Provide the [X, Y] coordinate of the cell's center where the given text is located.  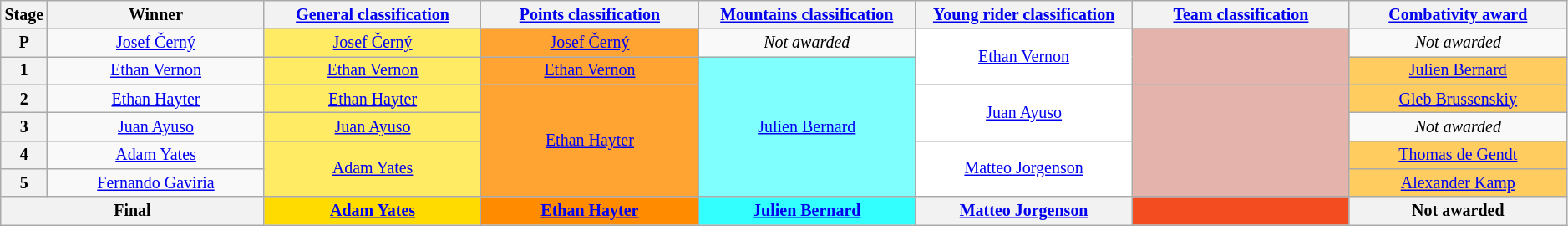
Mountains classification [807, 15]
Alexander Kamp [1458, 182]
2 [24, 99]
Points classification [590, 15]
5 [24, 182]
Team classification [1241, 15]
3 [24, 127]
P [24, 44]
1 [24, 70]
4 [24, 154]
General classification [373, 15]
Combativity award [1458, 15]
Gleb Brussenskiy [1458, 99]
Stage [24, 15]
Final [132, 211]
Young rider classification [1024, 15]
Winner [155, 15]
Fernando Gaviria [155, 182]
Thomas de Gendt [1458, 154]
